For the text-containing cell, return its midpoint in (x, y) coordinate format. 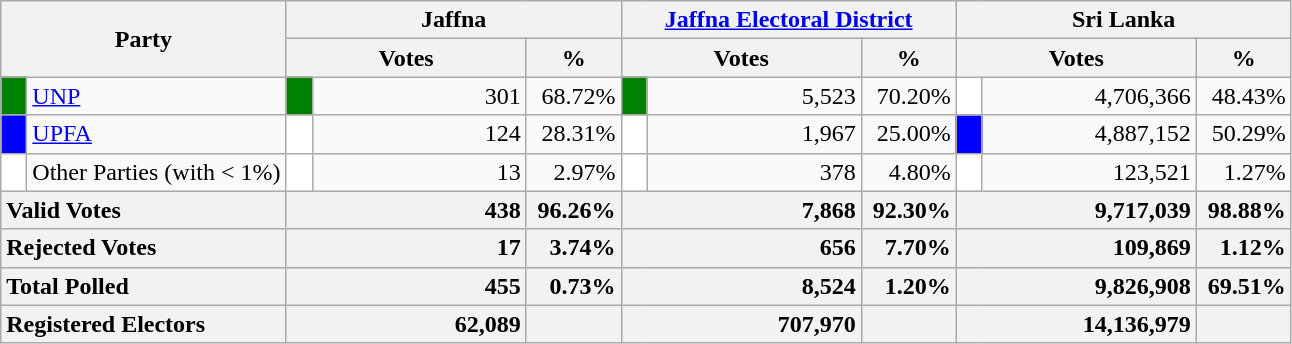
1.27% (1244, 172)
Other Parties (with < 1%) (156, 172)
98.88% (1244, 210)
109,869 (1076, 248)
68.72% (574, 96)
4,887,152 (1089, 134)
378 (754, 172)
Rejected Votes (144, 248)
Jaffna Electoral District (788, 20)
0.73% (574, 286)
Jaffna (454, 20)
50.29% (1244, 134)
Valid Votes (144, 210)
2.97% (574, 172)
1,967 (754, 134)
13 (419, 172)
17 (406, 248)
1.20% (908, 286)
123,521 (1089, 172)
124 (419, 134)
48.43% (1244, 96)
Registered Electors (144, 324)
96.26% (574, 210)
455 (406, 286)
301 (419, 96)
92.30% (908, 210)
438 (406, 210)
1.12% (1244, 248)
9,826,908 (1076, 286)
5,523 (754, 96)
28.31% (574, 134)
707,970 (741, 324)
14,136,979 (1076, 324)
Sri Lanka (1124, 20)
9,717,039 (1076, 210)
7.70% (908, 248)
69.51% (1244, 286)
3.74% (574, 248)
Total Polled (144, 286)
UPFA (156, 134)
25.00% (908, 134)
62,089 (406, 324)
70.20% (908, 96)
4.80% (908, 172)
4,706,366 (1089, 96)
7,868 (741, 210)
UNP (156, 96)
8,524 (741, 286)
656 (741, 248)
Party (144, 39)
